Return the [x, y] coordinate for the center point of the cell that contains the specified text.  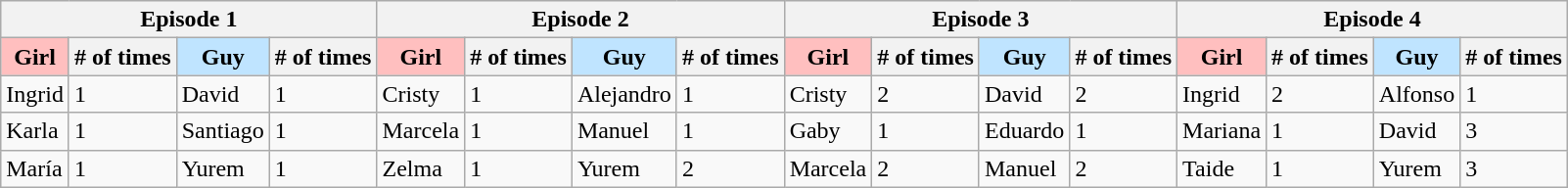
Episode 2 [580, 20]
Taide [1222, 168]
Karla [35, 131]
Alfonso [1416, 94]
Episode 1 [189, 20]
Alejandro [624, 94]
Episode 4 [1372, 20]
María [35, 168]
Santiago [223, 131]
Zelma [421, 168]
Eduardo [1024, 131]
Gaby [828, 131]
Mariana [1222, 131]
Episode 3 [981, 20]
